From the cell containing the given text, extract its center point as [X, Y] coordinate. 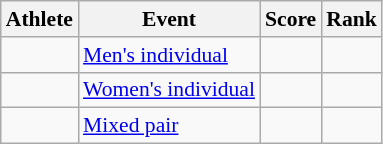
Women's individual [169, 90]
Mixed pair [169, 126]
Score [290, 19]
Event [169, 19]
Rank [352, 19]
Men's individual [169, 55]
Athlete [40, 19]
